Detect which cell encompasses the target text, then output its [X, Y] center coordinate. 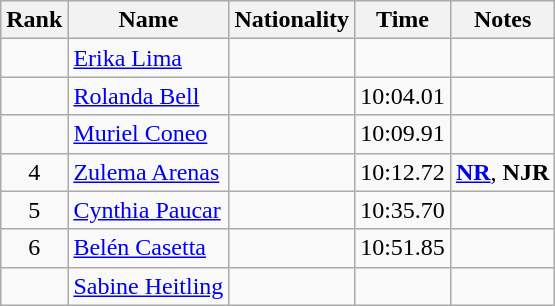
5 [34, 210]
Muriel Coneo [148, 134]
10:12.72 [403, 172]
6 [34, 248]
Rank [34, 20]
Belén Casetta [148, 248]
10:35.70 [403, 210]
Sabine Heitling [148, 286]
Name [148, 20]
Nationality [292, 20]
10:04.01 [403, 96]
NR, NJR [502, 172]
Notes [502, 20]
Cynthia Paucar [148, 210]
Rolanda Bell [148, 96]
10:51.85 [403, 248]
Time [403, 20]
Zulema Arenas [148, 172]
10:09.91 [403, 134]
Erika Lima [148, 58]
4 [34, 172]
